Pinpoint the cell where the given text exists, returning its (X, Y) midpoint coordinate. 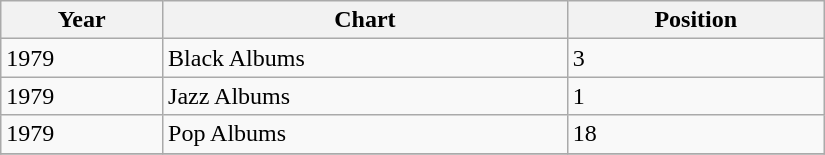
Pop Albums (366, 134)
Black Albums (366, 58)
3 (696, 58)
Jazz Albums (366, 96)
Chart (366, 20)
1 (696, 96)
Year (82, 20)
18 (696, 134)
Position (696, 20)
